For the text-containing cell, return its midpoint in (X, Y) coordinate format. 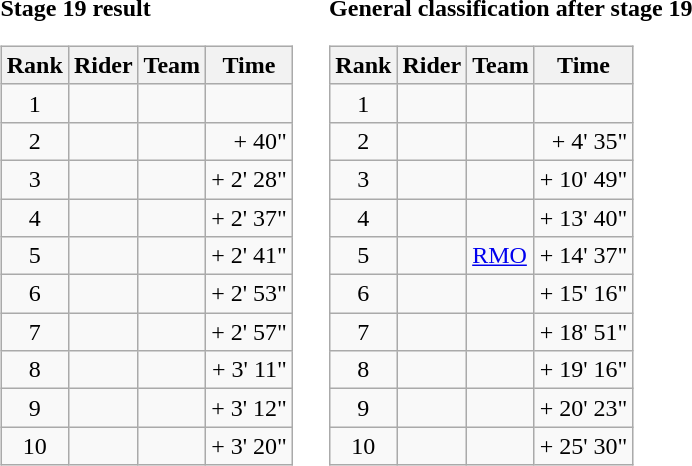
+ 40" (250, 141)
+ 19' 16" (584, 370)
+ 15' 16" (584, 294)
+ 3' 11" (250, 370)
+ 14' 37" (584, 256)
+ 20' 23" (584, 408)
+ 2' 41" (250, 256)
+ 4' 35" (584, 141)
+ 2' 37" (250, 217)
+ 10' 49" (584, 179)
+ 13' 40" (584, 217)
+ 2' 28" (250, 179)
RMO (501, 256)
+ 3' 12" (250, 408)
+ 3' 20" (250, 446)
+ 2' 57" (250, 332)
+ 25' 30" (584, 446)
+ 2' 53" (250, 294)
+ 18' 51" (584, 332)
